Find where the given text appears and provide that cell's center as [X, Y] coordinate. 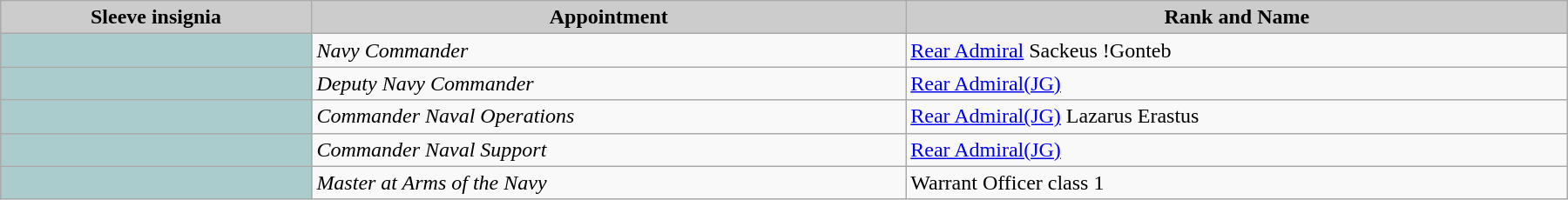
Sleeve insignia [156, 17]
Commander Naval Operations [609, 117]
Warrant Officer class 1 [1237, 183]
Rear Admiral Sackeus !Gonteb [1237, 50]
Deputy Navy Commander [609, 83]
Rank and Name [1237, 17]
Rear Admiral(JG) Lazarus Erastus [1237, 117]
Master at Arms of the Navy [609, 183]
Commander Naval Support [609, 150]
Navy Commander [609, 50]
Appointment [609, 17]
